Output the [x, y] coordinate of the center of the cell containing the given text.  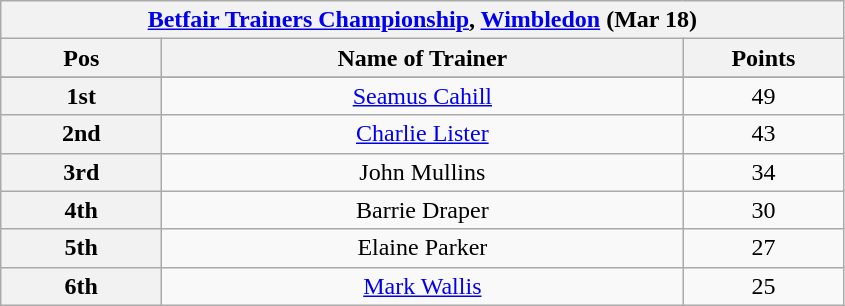
Pos [82, 58]
2nd [82, 134]
6th [82, 286]
4th [82, 210]
43 [764, 134]
Charlie Lister [422, 134]
Points [764, 58]
27 [764, 248]
Seamus Cahill [422, 96]
49 [764, 96]
John Mullins [422, 172]
Name of Trainer [422, 58]
Betfair Trainers Championship, Wimbledon (Mar 18) [422, 20]
Barrie Draper [422, 210]
3rd [82, 172]
34 [764, 172]
25 [764, 286]
1st [82, 96]
Elaine Parker [422, 248]
5th [82, 248]
Mark Wallis [422, 286]
30 [764, 210]
